From the cell containing the given text, extract its center point as (x, y) coordinate. 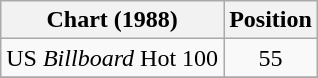
Chart (1988) (112, 20)
US Billboard Hot 100 (112, 58)
Position (271, 20)
55 (271, 58)
